Detect which cell encompasses the target text, then output its (X, Y) center coordinate. 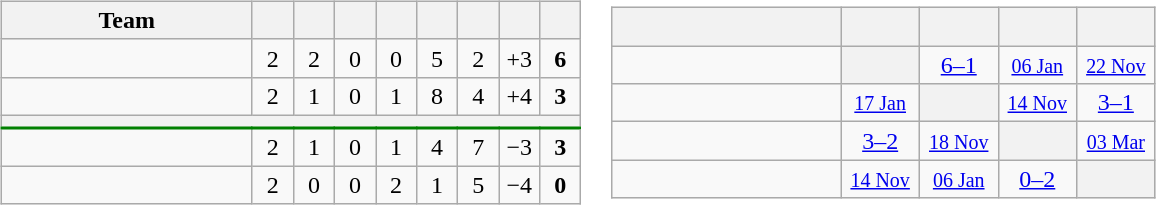
−3 (520, 146)
18 Nov (958, 141)
22 Nov (1116, 65)
+3 (520, 58)
−4 (520, 185)
17 Jan (880, 103)
0–2 (1038, 179)
6–1 (958, 65)
+4 (520, 96)
6 (560, 58)
7 (478, 146)
3–2 (880, 141)
03 Mar (1116, 141)
8 (438, 96)
Team (126, 20)
3–1 (1116, 103)
